Return (X, Y) of the center of cell containing provided text 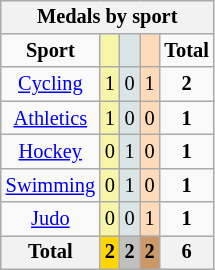
Medals by sport (108, 17)
Cycling (50, 84)
Swimming (50, 185)
Athletics (50, 118)
Sport (50, 51)
Hockey (50, 152)
6 (186, 253)
Judo (50, 219)
